Extract the (x, y) coordinate from the center of the cell holding the provided text.  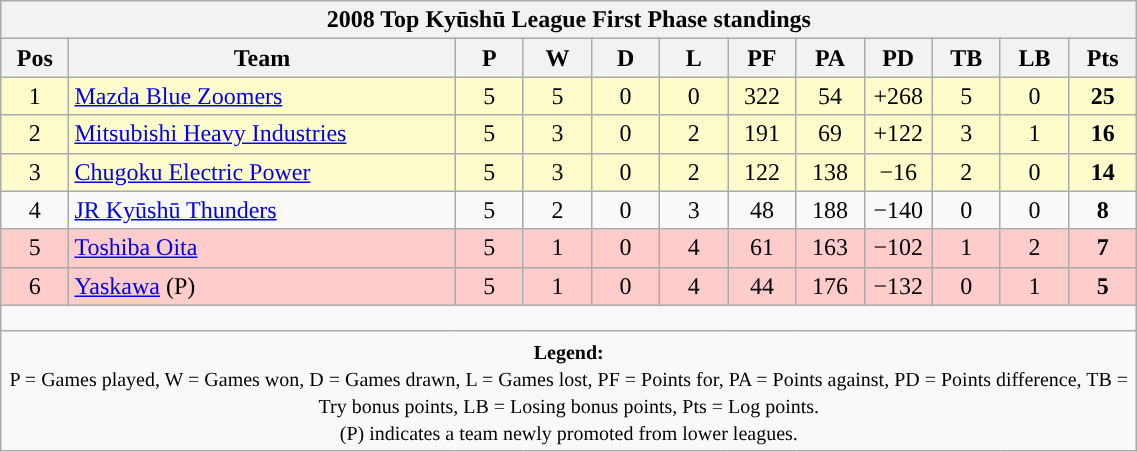
69 (830, 134)
322 (762, 96)
Yaskawa (P) (262, 286)
+268 (898, 96)
Toshiba Oita (262, 248)
7 (1103, 248)
163 (830, 248)
PD (898, 58)
−140 (898, 210)
191 (762, 134)
138 (830, 172)
Chugoku Electric Power (262, 172)
44 (762, 286)
PF (762, 58)
+122 (898, 134)
Mazda Blue Zoomers (262, 96)
Mitsubishi Heavy Industries (262, 134)
W (557, 58)
14 (1103, 172)
8 (1103, 210)
−102 (898, 248)
16 (1103, 134)
48 (762, 210)
P (489, 58)
6 (35, 286)
2008 Top Kyūshū League First Phase standings (569, 20)
−132 (898, 286)
61 (762, 248)
−16 (898, 172)
54 (830, 96)
188 (830, 210)
Team (262, 58)
176 (830, 286)
L (694, 58)
LB (1034, 58)
PA (830, 58)
122 (762, 172)
Pos (35, 58)
Pts (1103, 58)
TB (966, 58)
25 (1103, 96)
JR Kyūshū Thunders (262, 210)
D (625, 58)
